From the cell containing the given text, extract its center point as (x, y) coordinate. 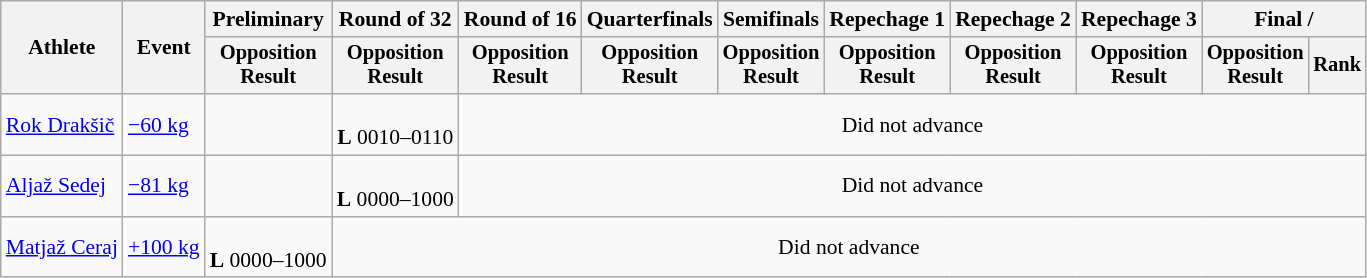
Event (164, 48)
Aljaž Sedej (62, 186)
Rank (1337, 66)
Final / (1284, 19)
Matjaž Ceraj (62, 248)
L 0010–0110 (396, 124)
Semifinals (772, 19)
+100 kg (164, 248)
−60 kg (164, 124)
Repechage 3 (1139, 19)
Quarterfinals (650, 19)
Preliminary (268, 19)
Repechage 1 (887, 19)
Round of 32 (396, 19)
Rok Drakšič (62, 124)
Repechage 2 (1013, 19)
Athlete (62, 48)
Round of 16 (520, 19)
−81 kg (164, 186)
